Search for the cell housing the specified text and yield its (X, Y) center coordinate. 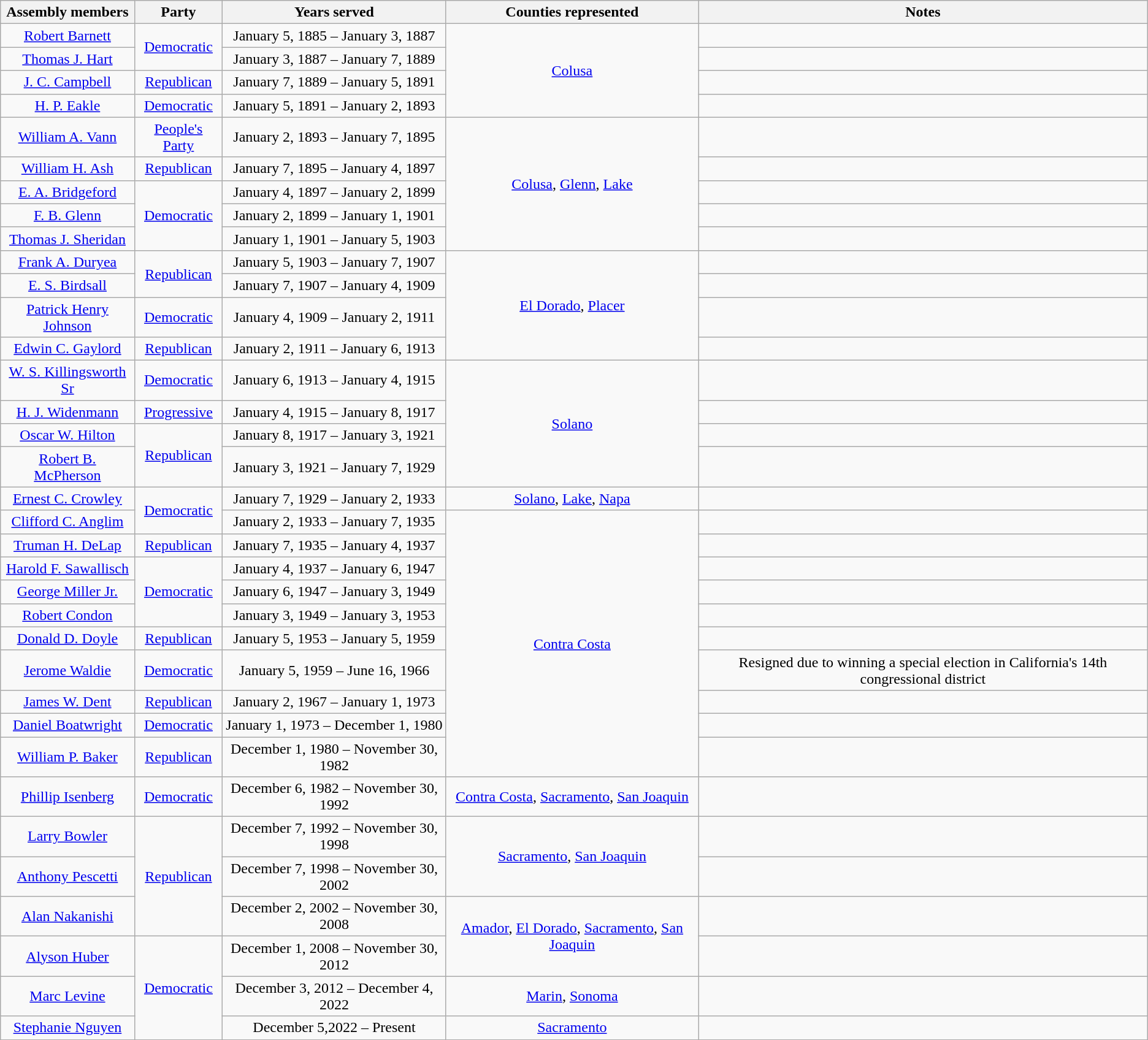
Ernest C. Crowley (67, 499)
El Dorado, Placer (572, 305)
January 7, 1889 – January 5, 1891 (334, 82)
Notes (924, 12)
Jerome Waldie (67, 670)
January 5, 1959 – June 16, 1966 (334, 670)
Robert B. McPherson (67, 467)
December 7, 1998 – November 30, 2002 (334, 877)
Edwin C. Gaylord (67, 349)
William A. Vann (67, 137)
January 1, 1901 – January 5, 1903 (334, 239)
Stephanie Nguyen (67, 1028)
January 5, 1953 – January 5, 1959 (334, 638)
January 6, 1947 – January 3, 1949 (334, 592)
January 5, 1891 – January 2, 1893 (334, 105)
Clifford C. Anglim (67, 522)
January 2, 1911 – January 6, 1913 (334, 349)
January 3, 1887 – January 7, 1889 (334, 59)
Solano (572, 424)
F. B. Glenn (67, 215)
January 7, 1929 – January 2, 1933 (334, 499)
January 2, 1899 – January 1, 1901 (334, 215)
Frank A. Duryea (67, 262)
Amador, El Dorado, Sacramento, San Joaquin (572, 936)
January 5, 1885 – January 3, 1887 (334, 36)
Thomas J. Hart (67, 59)
Sacramento, San Joaquin (572, 857)
William P. Baker (67, 757)
Anthony Pescetti (67, 877)
January 6, 1913 – January 4, 1915 (334, 380)
Patrick Henry Johnson (67, 316)
January 2, 1893 – January 7, 1895 (334, 137)
Robert Condon (67, 615)
January 7, 1907 – January 4, 1909 (334, 285)
December 5,2022 – Present (334, 1028)
George Miller Jr. (67, 592)
Oscar W. Hilton (67, 435)
Larry Bowler (67, 836)
Alyson Huber (67, 957)
William H. Ash (67, 169)
Counties represented (572, 12)
January 4, 1937 – January 6, 1947 (334, 568)
Colusa, Glenn, Lake (572, 184)
January 1, 1973 – December 1, 1980 (334, 725)
Party (178, 12)
January 7, 1935 – January 4, 1937 (334, 545)
Contra Costa (572, 644)
Alan Nakanishi (67, 916)
Years served (334, 12)
H. P. Eakle (67, 105)
Thomas J. Sheridan (67, 239)
January 8, 1917 – January 3, 1921 (334, 435)
Harold F. Sawallisch (67, 568)
Resigned due to winning a special election in California's 14th congressional district (924, 670)
J. C. Campbell (67, 82)
Robert Barnett (67, 36)
E. A. Bridgeford (67, 192)
H. J. Widenmann (67, 412)
December 3, 2012 – December 4, 2022 (334, 996)
December 1, 1980 – November 30, 1982 (334, 757)
December 6, 1982 – November 30, 1992 (334, 797)
Marin, Sonoma (572, 996)
Colusa (572, 71)
E. S. Birdsall (67, 285)
Marc Levine (67, 996)
December 1, 2008 – November 30, 2012 (334, 957)
Daniel Boatwright (67, 725)
January 3, 1921 – January 7, 1929 (334, 467)
W. S. Killingsworth Sr (67, 380)
January 5, 1903 – January 7, 1907 (334, 262)
December 2, 2002 – November 30, 2008 (334, 916)
January 2, 1967 – January 1, 1973 (334, 702)
Sacramento (572, 1028)
December 7, 1992 – November 30, 1998 (334, 836)
James W. Dent (67, 702)
January 4, 1909 – January 2, 1911 (334, 316)
January 3, 1949 – January 3, 1953 (334, 615)
January 4, 1915 – January 8, 1917 (334, 412)
Truman H. DeLap (67, 545)
January 7, 1895 – January 4, 1897 (334, 169)
Progressive (178, 412)
Contra Costa, Sacramento, San Joaquin (572, 797)
Donald D. Doyle (67, 638)
Phillip Isenberg (67, 797)
People's Party (178, 137)
Assembly members (67, 12)
January 2, 1933 – January 7, 1935 (334, 522)
January 4, 1897 – January 2, 1899 (334, 192)
Solano, Lake, Napa (572, 499)
